Search for the cell housing the specified text and yield its [x, y] center coordinate. 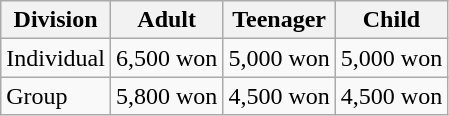
Adult [166, 20]
Teenager [279, 20]
Group [56, 96]
5,800 won [166, 96]
Individual [56, 58]
6,500 won [166, 58]
Child [391, 20]
Division [56, 20]
